Capture the cell that displays the provided text and extract its [x, y] central coordinate. 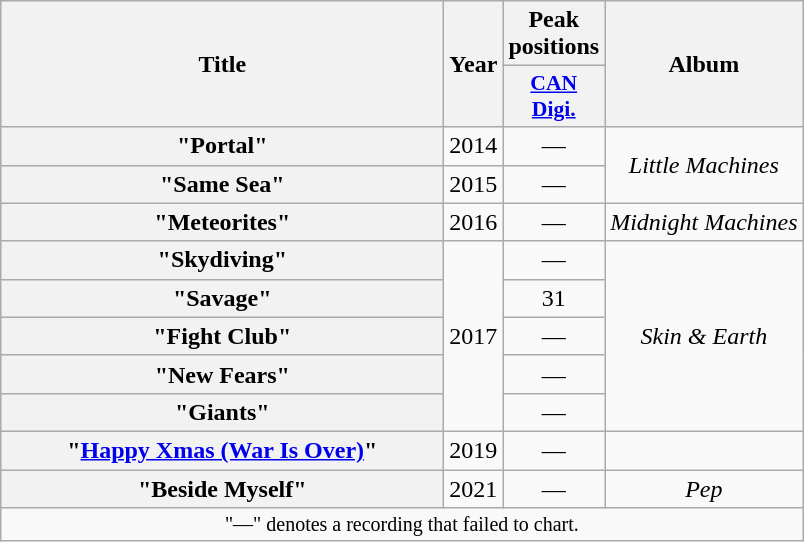
"Happy Xmas (War Is Over)" [222, 450]
Midnight Machines [704, 222]
Album [704, 64]
Peak positions [554, 34]
"Portal" [222, 146]
2016 [474, 222]
2021 [474, 489]
2017 [474, 336]
"Meteorites" [222, 222]
"Same Sea" [222, 184]
"Fight Club" [222, 336]
Skin & Earth [704, 336]
2014 [474, 146]
2015 [474, 184]
Year [474, 64]
"Skydiving" [222, 260]
31 [554, 298]
Title [222, 64]
CAN Digi. [554, 96]
Pep [704, 489]
"—" denotes a recording that failed to chart. [402, 524]
"New Fears" [222, 374]
"Giants" [222, 412]
"Beside Myself" [222, 489]
Little Machines [704, 165]
"Savage" [222, 298]
2019 [474, 450]
